Search for the cell housing the specified text and yield its (x, y) center coordinate. 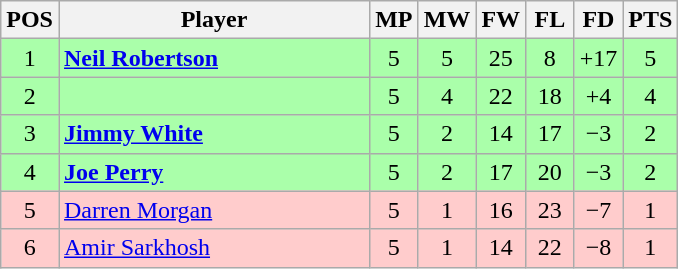
3 (30, 134)
16 (501, 210)
18 (550, 96)
Neil Robertson (214, 58)
Amir Sarkhosh (214, 248)
20 (550, 172)
Joe Perry (214, 172)
FW (501, 20)
PTS (650, 20)
Jimmy White (214, 134)
FD (598, 20)
25 (501, 58)
+17 (598, 58)
POS (30, 20)
Darren Morgan (214, 210)
6 (30, 248)
MW (447, 20)
−7 (598, 210)
Player (214, 20)
FL (550, 20)
−8 (598, 248)
8 (550, 58)
+4 (598, 96)
MP (394, 20)
23 (550, 210)
